Scan for the cell matching the given text and deliver its [x, y] coordinate at center. 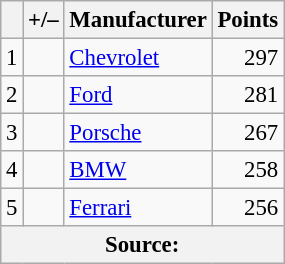
267 [248, 133]
Points [248, 20]
1 [12, 58]
4 [12, 170]
258 [248, 170]
+/– [44, 20]
256 [248, 208]
BMW [138, 170]
5 [12, 208]
Source: [142, 245]
Manufacturer [138, 20]
Ford [138, 95]
Porsche [138, 133]
281 [248, 95]
3 [12, 133]
Ferrari [138, 208]
Chevrolet [138, 58]
297 [248, 58]
2 [12, 95]
